Pinpoint the cell where the given text exists, returning its [X, Y] midpoint coordinate. 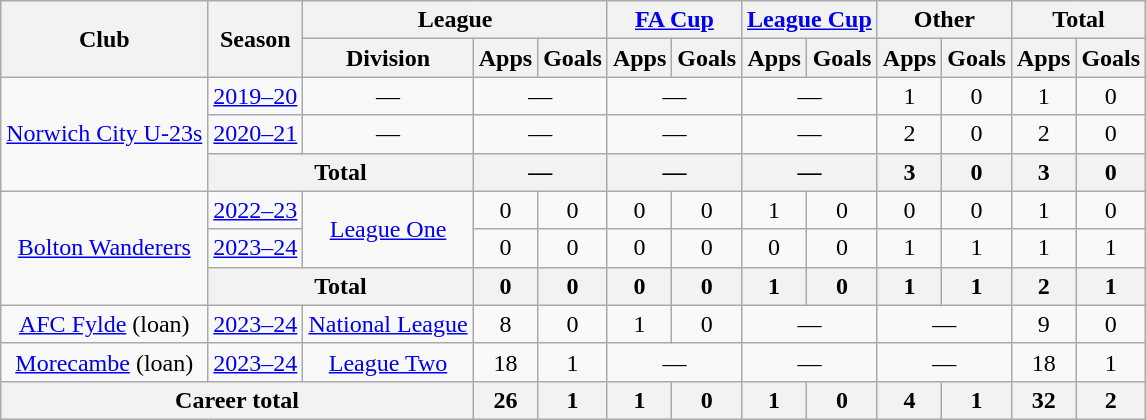
National League [388, 324]
AFC Fylde (loan) [104, 324]
Other [944, 20]
Career total [237, 400]
2022–23 [256, 210]
Bolton Wanderers [104, 248]
4 [909, 400]
League Cup [810, 20]
2019–20 [256, 96]
Club [104, 39]
League [455, 20]
26 [505, 400]
League One [388, 229]
Division [388, 58]
2020–21 [256, 134]
8 [505, 324]
League Two [388, 362]
Norwich City U-23s [104, 134]
9 [1043, 324]
FA Cup [674, 20]
32 [1043, 400]
Morecambe (loan) [104, 362]
Season [256, 39]
